Extract the (x, y) coordinate from the center of the cell holding the provided text.  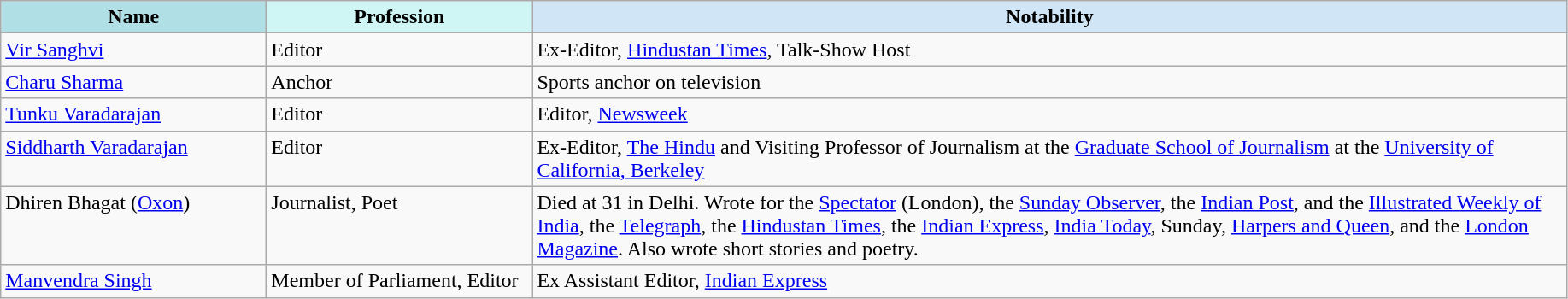
Vir Sanghvi (133, 50)
Dhiren Bhagat (Oxon) (133, 226)
Editor, Newsweek (1049, 114)
Siddharth Varadarajan (133, 159)
Name (133, 17)
Ex Assistant Editor, Indian Express (1049, 281)
Ex-Editor, The Hindu and Visiting Professor of Journalism at the Graduate School of Journalism at the University of California, Berkeley (1049, 159)
Journalist, Poet (400, 226)
Member of Parliament, Editor (400, 281)
Ex-Editor, Hindustan Times, Talk-Show Host (1049, 50)
Anchor (400, 82)
Manvendra Singh (133, 281)
Notability (1049, 17)
Tunku Varadarajan (133, 114)
Charu Sharma (133, 82)
Sports anchor on television (1049, 82)
Profession (400, 17)
